Scan for the cell matching the given text and deliver its (X, Y) coordinate at center. 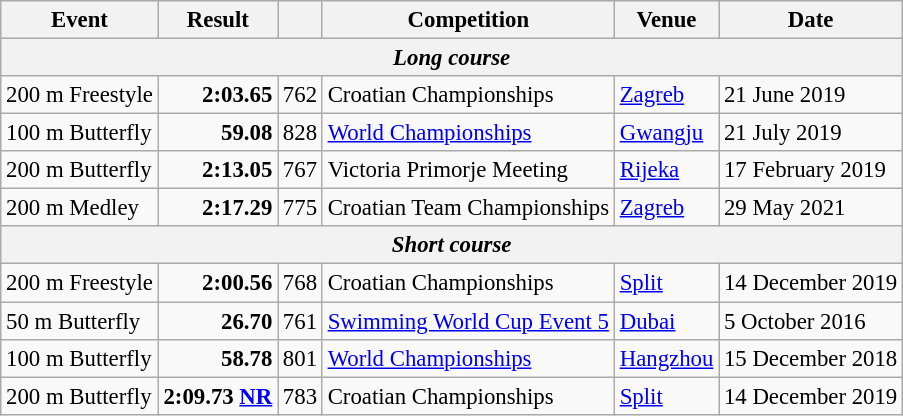
50 m Butterfly (80, 321)
Croatian Team Championships (468, 208)
Event (80, 20)
762 (300, 95)
58.78 (218, 358)
5 October 2016 (811, 321)
Venue (666, 20)
Victoria Primorje Meeting (468, 170)
Gwangju (666, 133)
768 (300, 283)
29 May 2021 (811, 208)
828 (300, 133)
21 July 2019 (811, 133)
767 (300, 170)
Competition (468, 20)
Result (218, 20)
761 (300, 321)
21 June 2019 (811, 95)
200 m Medley (80, 208)
783 (300, 396)
2:13.05 (218, 170)
17 February 2019 (811, 170)
2:09.73 NR (218, 396)
15 December 2018 (811, 358)
Dubai (666, 321)
Date (811, 20)
59.08 (218, 133)
Swimming World Cup Event 5 (468, 321)
Short course (452, 245)
Rijeka (666, 170)
Long course (452, 58)
Hangzhou (666, 358)
775 (300, 208)
2:03.65 (218, 95)
2:00.56 (218, 283)
2:17.29 (218, 208)
26.70 (218, 321)
801 (300, 358)
